Identify which cell holds the provided text, then report its (x, y) central coordinate. 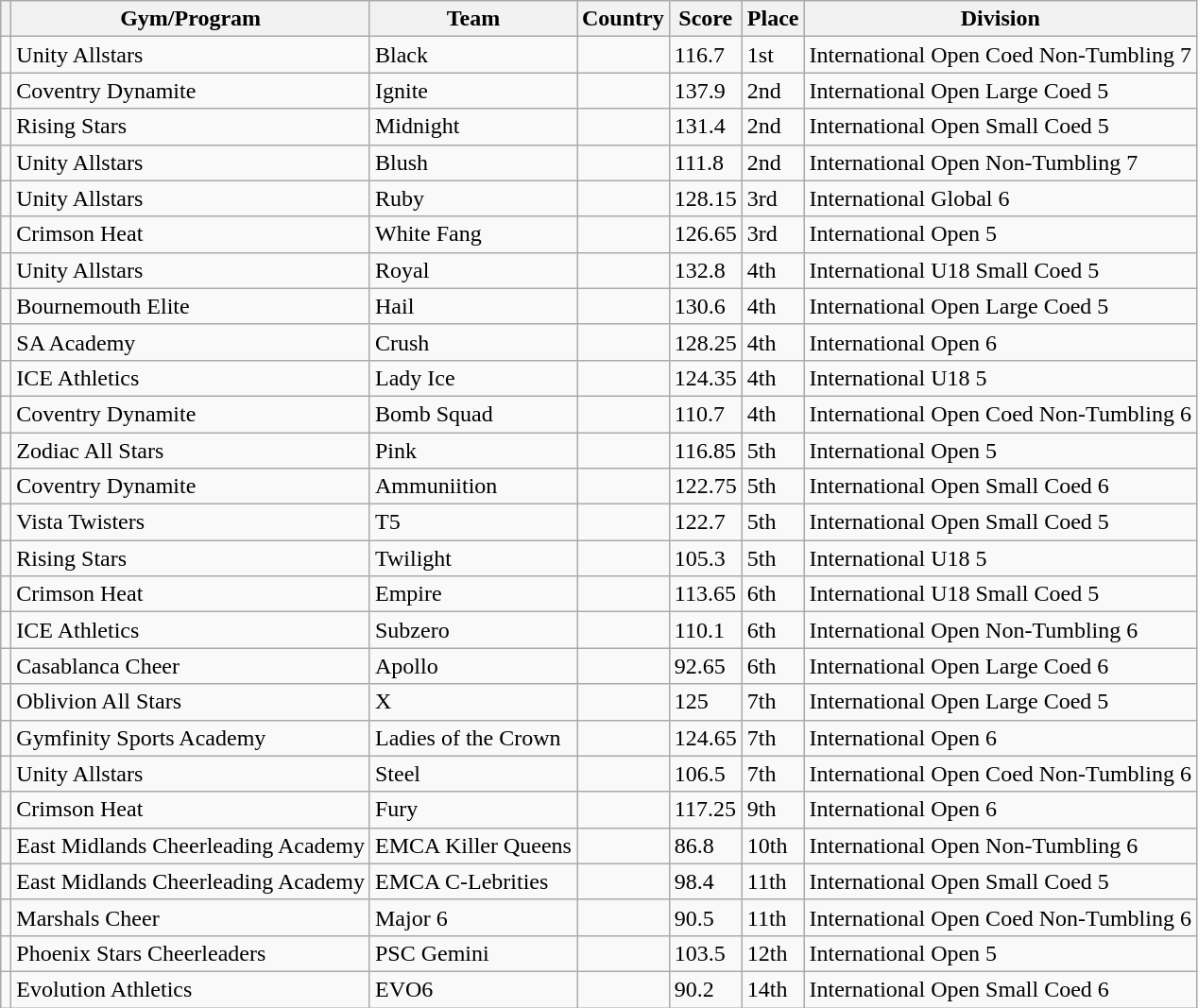
128.15 (705, 198)
98.4 (705, 881)
131.4 (705, 127)
EMCA C-Lebrities (472, 881)
14th (773, 989)
Bournemouth Elite (191, 306)
Team (472, 19)
Hail (472, 306)
Pink (472, 451)
Ladies of the Crown (472, 738)
Ignite (472, 91)
Apollo (472, 666)
Marshals Cheer (191, 917)
122.75 (705, 487)
X (472, 702)
Vista Twisters (191, 522)
Bomb Squad (472, 414)
117.25 (705, 810)
105.3 (705, 558)
9th (773, 810)
Fury (472, 810)
Crush (472, 342)
Lady Ice (472, 378)
126.65 (705, 234)
International Open Non-Tumbling 7 (1000, 162)
116.7 (705, 55)
128.25 (705, 342)
Empire (472, 594)
Gym/Program (191, 19)
92.65 (705, 666)
Gymfinity Sports Academy (191, 738)
Oblivion All Stars (191, 702)
Zodiac All Stars (191, 451)
111.8 (705, 162)
EMCA Killer Queens (472, 846)
113.65 (705, 594)
T5 (472, 522)
Steel (472, 774)
110.1 (705, 630)
86.8 (705, 846)
PSC Gemini (472, 953)
124.65 (705, 738)
124.35 (705, 378)
International Global 6 (1000, 198)
Twilight (472, 558)
Place (773, 19)
Blush (472, 162)
Division (1000, 19)
Country (623, 19)
110.7 (705, 414)
Major 6 (472, 917)
SA Academy (191, 342)
1st (773, 55)
EVO6 (472, 989)
Royal (472, 270)
116.85 (705, 451)
132.8 (705, 270)
Ammuniition (472, 487)
Evolution Athletics (191, 989)
White Fang (472, 234)
10th (773, 846)
Subzero (472, 630)
90.5 (705, 917)
106.5 (705, 774)
International Open Large Coed 6 (1000, 666)
Midnight (472, 127)
Ruby (472, 198)
Score (705, 19)
Black (472, 55)
125 (705, 702)
130.6 (705, 306)
122.7 (705, 522)
12th (773, 953)
International Open Coed Non-Tumbling 7 (1000, 55)
Casablanca Cheer (191, 666)
90.2 (705, 989)
137.9 (705, 91)
103.5 (705, 953)
Phoenix Stars Cheerleaders (191, 953)
